For the text-containing cell, return its midpoint in (x, y) coordinate format. 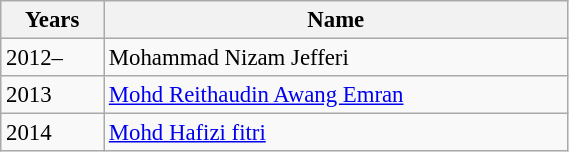
Name (336, 20)
Mohd Hafizi fitri (336, 133)
Mohammad Nizam Jefferi (336, 58)
Mohd Reithaudin Awang Emran (336, 95)
Years (52, 20)
2013 (52, 95)
2014 (52, 133)
2012– (52, 58)
